Output the (X, Y) coordinate of the center of the cell containing the given text.  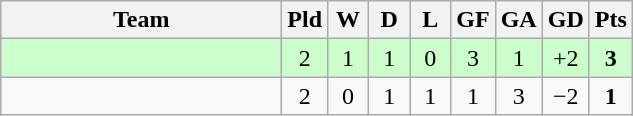
W (348, 20)
+2 (566, 58)
L (430, 20)
Pld (305, 20)
D (390, 20)
Pts (610, 20)
−2 (566, 96)
Team (142, 20)
GA (518, 20)
GF (473, 20)
GD (566, 20)
